Detect which cell encompasses the target text, then output its (X, Y) center coordinate. 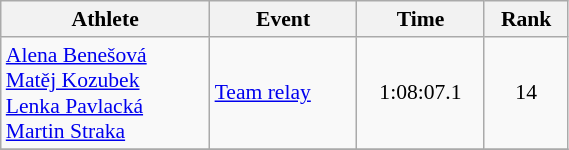
Time (421, 19)
Rank (526, 19)
1:08:07.1 (421, 93)
Team relay (284, 93)
Alena Benešová Matěj KozubekLenka PavlackáMartin Straka (106, 93)
Athlete (106, 19)
Event (284, 19)
14 (526, 93)
